Capture the cell that displays the provided text and extract its (X, Y) central coordinate. 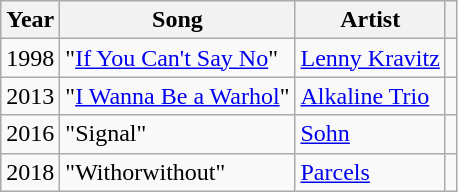
Artist (370, 20)
Lenny Kravitz (370, 58)
Song (178, 20)
2018 (30, 172)
Sohn (370, 134)
"If You Can't Say No" (178, 58)
2013 (30, 96)
"I Wanna Be a Warhol" (178, 96)
1998 (30, 58)
Year (30, 20)
"Signal" (178, 134)
Alkaline Trio (370, 96)
"Withorwithout" (178, 172)
2016 (30, 134)
Parcels (370, 172)
